For the text-containing cell, return its midpoint in [X, Y] coordinate format. 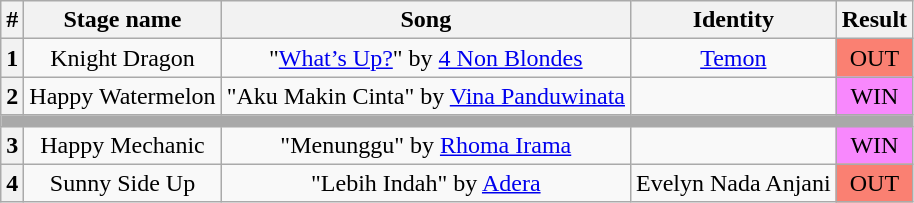
"Lebih Indah" by Adera [426, 183]
Temon [734, 58]
Identity [734, 20]
# [12, 20]
Evelyn Nada Anjani [734, 183]
"What’s Up?" by 4 Non Blondes [426, 58]
Knight Dragon [122, 58]
3 [12, 145]
1 [12, 58]
"Aku Makin Cinta" by Vina Panduwinata [426, 96]
Sunny Side Up [122, 183]
4 [12, 183]
2 [12, 96]
Song [426, 20]
Result [874, 20]
Happy Watermelon [122, 96]
"Menunggu" by Rhoma Irama [426, 145]
Stage name [122, 20]
Happy Mechanic [122, 145]
